Provide the [X, Y] coordinate of the cell's center where the given text is located.  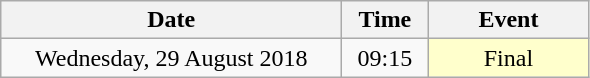
Final [508, 58]
Date [172, 20]
Time [385, 20]
Event [508, 20]
09:15 [385, 58]
Wednesday, 29 August 2018 [172, 58]
